Detect which cell encompasses the target text, then output its (X, Y) center coordinate. 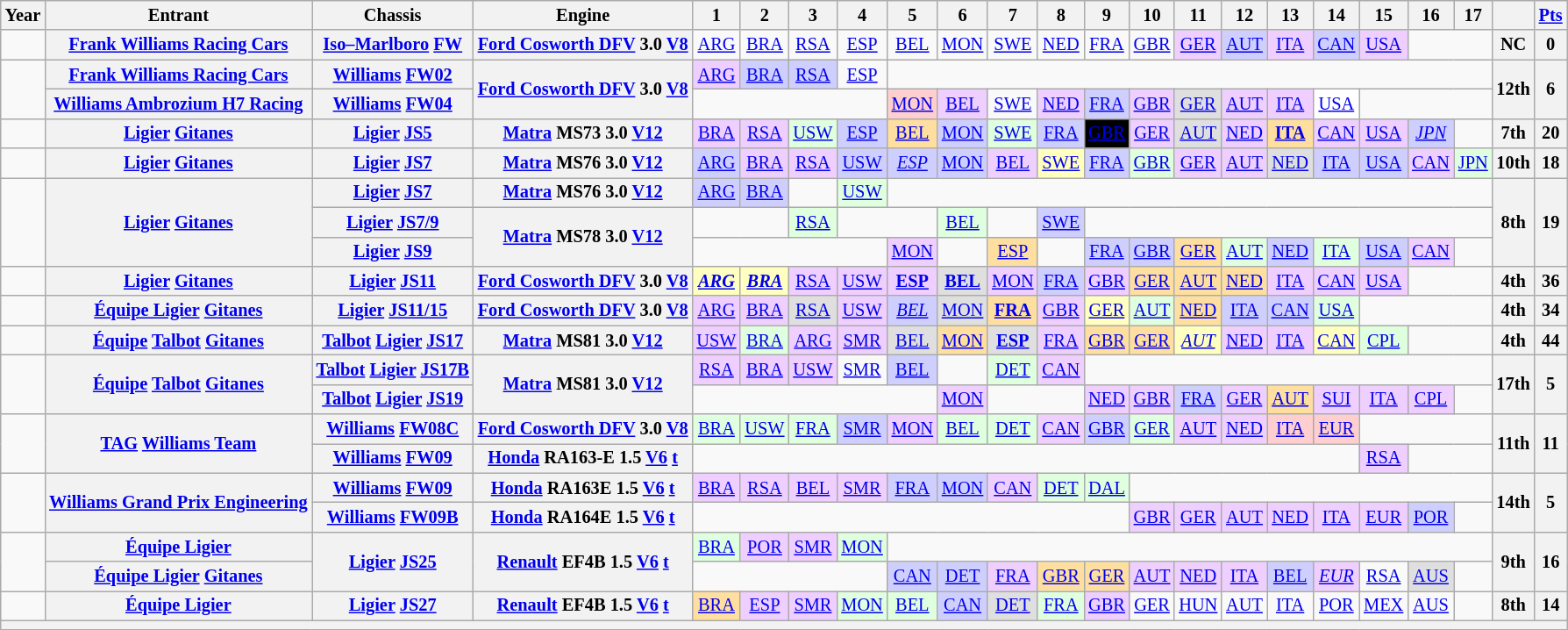
Talbot Ligier JS17B (393, 369)
Ligier JS11/15 (393, 311)
34 (1550, 311)
Williams FW02 (393, 75)
NC (1514, 45)
Ligier JS27 (393, 605)
36 (1550, 281)
0 (1550, 45)
10 (1152, 15)
Ligier JS5 (393, 133)
12 (1244, 15)
7 (1012, 15)
Ligier JS25 (393, 562)
18 (1550, 163)
9 (1107, 15)
Honda RA163E 1.5 V6 t (583, 488)
19 (1550, 221)
Ligier JS11 (393, 281)
9th (1514, 562)
Ligier JS9 (393, 252)
8 (1061, 15)
Williams Grand Prix Engineering (178, 502)
HUN (1198, 605)
17 (1473, 15)
SUI (1336, 399)
Talbot Ligier JS19 (393, 399)
Pts (1550, 15)
Talbot Ligier JS17 (393, 340)
Entrant (178, 15)
Chassis (393, 15)
3 (812, 15)
Williams FW04 (393, 104)
TAG Williams Team (178, 444)
Matra MS78 3.0 V12 (583, 237)
15 (1384, 15)
Iso–Marlboro FW (393, 45)
14th (1514, 502)
Honda RA163-E 1.5 V6 t (583, 458)
7th (1514, 133)
Matra MS73 3.0 V12 (583, 133)
11th (1514, 444)
4 (861, 15)
Honda RA164E 1.5 V6 t (583, 517)
20 (1550, 133)
44 (1550, 340)
10th (1514, 163)
13 (1291, 15)
Williams FW08C (393, 429)
Williams Ambrozium H7 Racing (178, 104)
1 (716, 15)
2 (765, 15)
Engine (583, 15)
12th (1514, 89)
Williams FW09B (393, 517)
Ligier JS7/9 (393, 222)
Year (23, 15)
DAL (1107, 488)
MEX (1384, 605)
17th (1514, 384)
